Return (X, Y) of the center of cell containing provided text 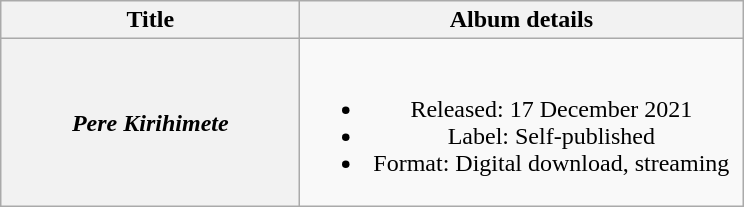
Album details (522, 20)
Released: 17 December 2021Label: Self-publishedFormat: Digital download, streaming (522, 122)
Title (150, 20)
Pere Kirihimete (150, 122)
